Find where the given text appears and provide that cell's center as (x, y) coordinate. 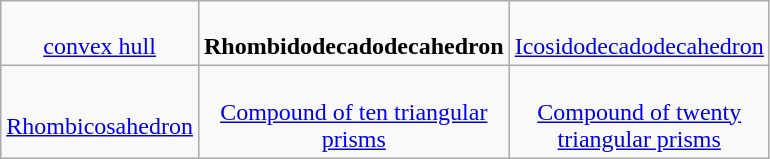
convex hull (100, 34)
Rhombidodecadodecahedron (354, 34)
Icosidodecadodecahedron (639, 34)
Rhombicosahedron (100, 112)
Compound of ten triangular prisms (354, 112)
Compound of twenty triangular prisms (639, 112)
